Search for the cell housing the specified text and yield its (X, Y) center coordinate. 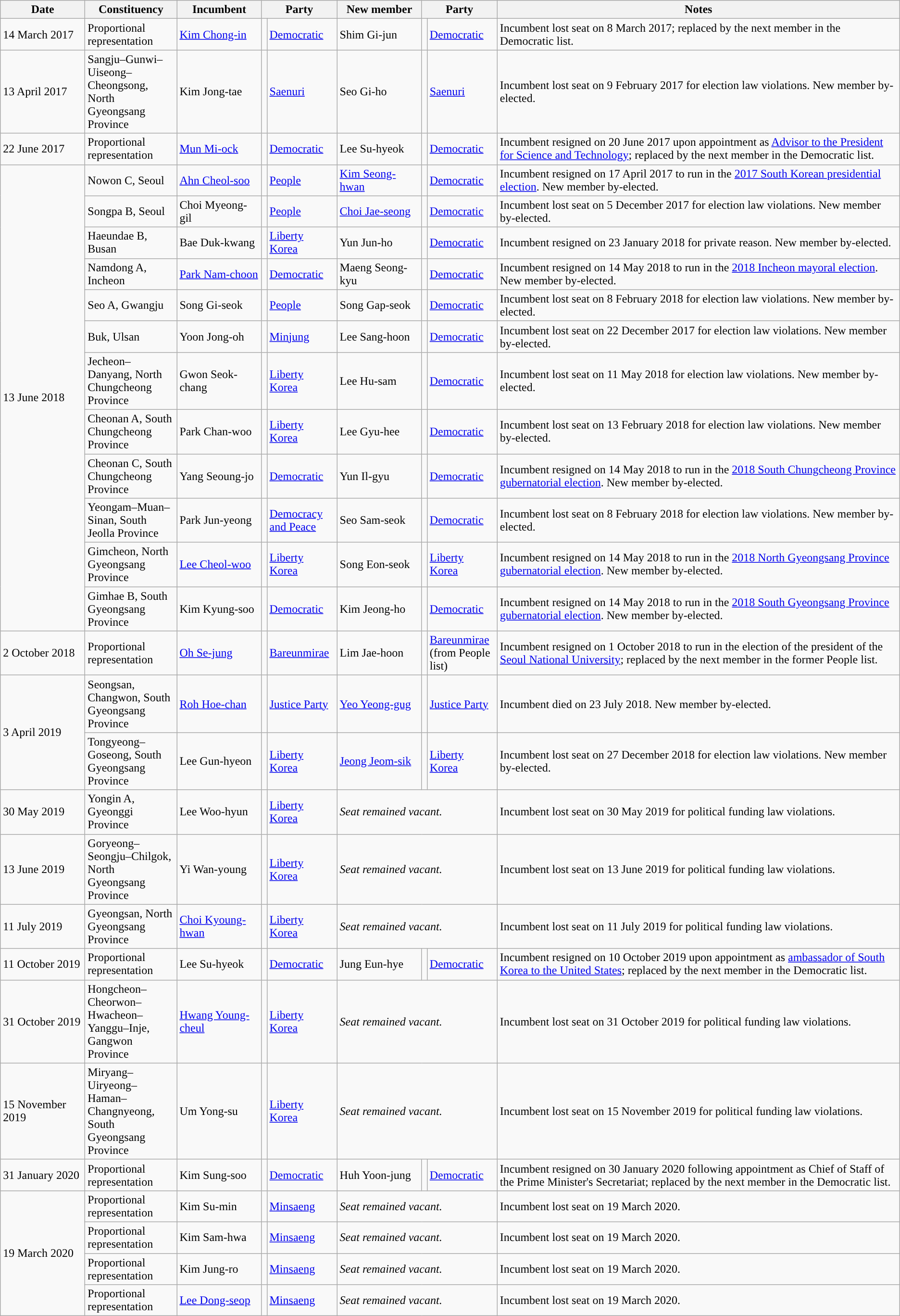
Gimhae B, South Gyeongsang Province (131, 609)
11 July 2019 (43, 926)
Seo Sam-seok (379, 520)
Kim Jung-ro (219, 1269)
Yi Wan-young (219, 869)
15 November 2019 (43, 1111)
Bareunmirae (from People list) (462, 653)
Lee Sang-hoon (379, 337)
Hwang Young-cheul (219, 1022)
Gyeongsan, North Gyeongsang Province (131, 926)
Cheonan C, South Chungcheong Province (131, 476)
Incumbent resigned on 14 May 2018 to run in the 2018 South Chungcheong Province gubernatorial election. New member by-elected. (698, 476)
30 May 2019 (43, 812)
Tongyeong–Goseong, South Gyeongsang Province (131, 761)
13 April 2017 (43, 91)
Jung Eun-hye (379, 964)
Lee Gyu-hee (379, 431)
Incumbent resigned on 14 May 2018 to run in the 2018 Incheon mayoral election. New member by-elected. (698, 274)
Kim Su-min (219, 1206)
Kim Jong-tae (219, 91)
Park Chan-woo (219, 431)
Namdong A, Incheon (131, 274)
Cheonan A, South Chungcheong Province (131, 431)
Song Eon-seok (379, 565)
Um Yong-su (219, 1111)
Roh Hoe-chan (219, 704)
3 April 2019 (43, 733)
13 June 2018 (43, 398)
Incumbent lost seat on 22 December 2017 for election law violations. New member by-elected. (698, 337)
Incumbent lost seat on 27 December 2018 for election law violations. New member by-elected. (698, 761)
Incumbent lost seat on 11 May 2018 for election law violations. New member by-elected. (698, 381)
Lee Hu-sam (379, 381)
Lee Dong-seop (219, 1301)
Incumbent resigned on 17 April 2017 to run in the 2017 South Korean presidential election. New member by-elected. (698, 180)
31 October 2019 (43, 1022)
Goryeong–Seongju–Chilgok, North Gyeongsang Province (131, 869)
22 June 2017 (43, 149)
Kim Sam-hwa (219, 1237)
Minjung (302, 337)
Huh Yoon-jung (379, 1175)
Bae Duk-kwang (219, 242)
Incumbent lost seat on 5 December 2017 for election law violations. New member by-elected. (698, 212)
Seongsan, Changwon, South Gyeongsang Province (131, 704)
Constituency (131, 10)
Seo Gi-ho (379, 91)
Ahn Cheol-soo (219, 180)
Incumbent lost seat on 15 November 2019 for political funding law violations. (698, 1111)
Miryang–Uiryeong–Haman–Changnyeong, South Gyeongsang Province (131, 1111)
Notes (698, 10)
Kim Kyung-soo (219, 609)
Yeongam–Muan–Sinan, South Jeolla Province (131, 520)
Park Jun-yeong (219, 520)
Incumbent lost seat on 13 February 2018 for election law violations. New member by-elected. (698, 431)
14 March 2017 (43, 35)
Maeng Seong-kyu (379, 274)
Incumbent lost seat on 31 October 2019 for political funding law violations. (698, 1022)
Incumbent lost seat on 13 June 2019 for political funding law violations. (698, 869)
Incumbent resigned on 23 January 2018 for private reason. New member by-elected. (698, 242)
Kim Chong-in (219, 35)
Yang Seoung-jo (219, 476)
Incumbent resigned on 14 May 2018 to run in the 2018 South Gyeongsang Province gubernatorial election. New member by-elected. (698, 609)
Yun Il-gyu (379, 476)
Hongcheon–Cheorwon–Hwacheon–Yanggu–Inje, Gangwon Province (131, 1022)
Sangju–Gunwi–Uiseong–Cheongsong, North Gyeongsang Province (131, 91)
Buk, Ulsan (131, 337)
Choi Kyoung-hwan (219, 926)
13 June 2019 (43, 869)
Incumbent died on 23 July 2018. New member by-elected. (698, 704)
Date (43, 10)
Lee Gun-hyeon (219, 761)
19 March 2020 (43, 1253)
New member (379, 10)
Incumbent lost seat on 8 March 2017; replaced by the next member in the Democratic list. (698, 35)
2 October 2018 (43, 653)
Song Gap-seok (379, 305)
Choi Jae-seong (379, 212)
Oh Se-jung (219, 653)
31 January 2020 (43, 1175)
Lee Woo-hyun (219, 812)
Mun Mi-ock (219, 149)
Yoon Jong-oh (219, 337)
Yeo Yeong-gug (379, 704)
Shim Gi-jun (379, 35)
Haeundae B, Busan (131, 242)
Park Nam-choon (219, 274)
Kim Jeong-ho (379, 609)
Gimcheon, North Gyeongsang Province (131, 565)
Incumbent lost seat on 11 July 2019 for political funding law violations. (698, 926)
Kim Seong-hwan (379, 180)
Jecheon–Danyang, North Chungcheong Province (131, 381)
Incumbent (219, 10)
Song Gi-seok (219, 305)
Yongin A, Gyeonggi Province (131, 812)
Yun Jun-ho (379, 242)
Incumbent resigned on 14 May 2018 to run in the 2018 North Gyeongsang Province gubernatorial election. New member by-elected. (698, 565)
Lim Jae-hoon (379, 653)
Kim Sung-soo (219, 1175)
Incumbent lost seat on 30 May 2019 for political funding law violations. (698, 812)
Incumbent lost seat on 9 February 2017 for election law violations. New member by-elected. (698, 91)
Songpa B, Seoul (131, 212)
Jeong Jeom-sik (379, 761)
Lee Cheol-woo (219, 565)
Choi Myeong-gil (219, 212)
Seo A, Gwangju (131, 305)
Nowon C, Seoul (131, 180)
11 October 2019 (43, 964)
Gwon Seok-chang (219, 381)
Bareunmirae (302, 653)
Democracy and Peace (302, 520)
